Identify which cell holds the provided text, then report its (x, y) central coordinate. 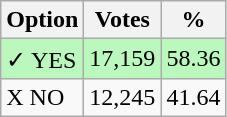
17,159 (122, 59)
% (194, 20)
X NO (42, 97)
41.64 (194, 97)
12,245 (122, 97)
Option (42, 20)
✓ YES (42, 59)
58.36 (194, 59)
Votes (122, 20)
